Capture the cell that displays the provided text and extract its [x, y] central coordinate. 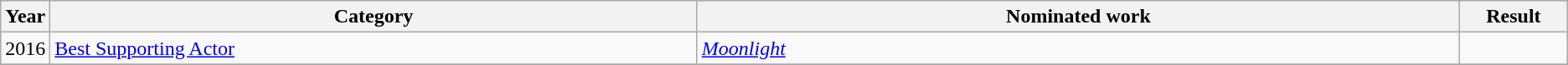
Moonlight [1078, 48]
Year [25, 17]
Category [374, 17]
Best Supporting Actor [374, 48]
2016 [25, 48]
Nominated work [1078, 17]
Result [1514, 17]
